Scan for the cell matching the given text and deliver its (x, y) coordinate at center. 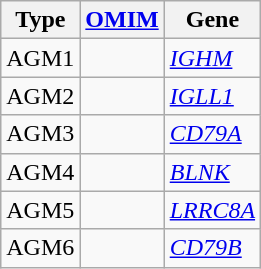
AGM2 (40, 96)
AGM3 (40, 134)
AGM5 (40, 210)
LRRC8A (212, 210)
AGM1 (40, 58)
IGLL1 (212, 96)
AGM4 (40, 172)
Type (40, 20)
CD79A (212, 134)
Gene (212, 20)
AGM6 (40, 248)
BLNK (212, 172)
OMIM (122, 20)
CD79B (212, 248)
IGHM (212, 58)
